Provide the (X, Y) coordinate of the cell's center where the given text is located.  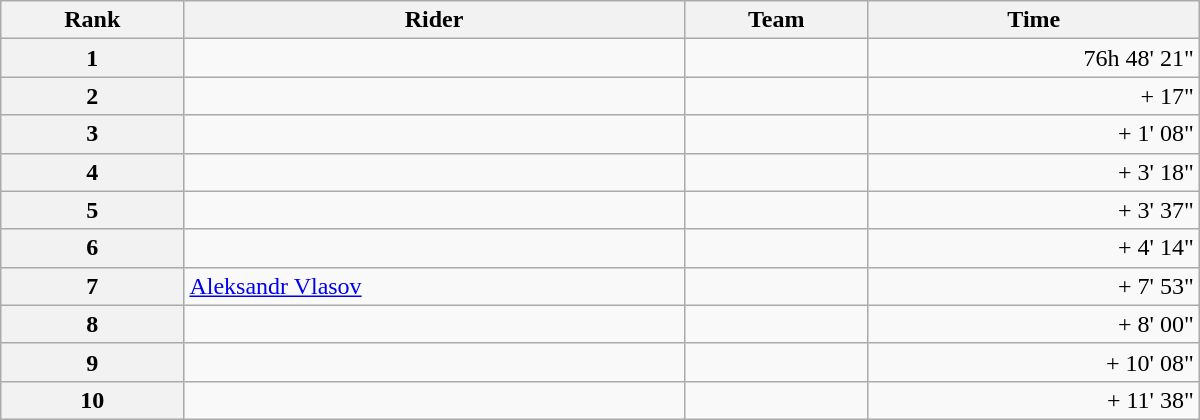
+ 3' 18" (1034, 172)
Aleksandr Vlasov (434, 286)
+ 7' 53" (1034, 286)
10 (92, 400)
2 (92, 96)
+ 8' 00" (1034, 324)
+ 1' 08" (1034, 134)
3 (92, 134)
8 (92, 324)
+ 4' 14" (1034, 248)
Team (776, 20)
9 (92, 362)
Rank (92, 20)
Rider (434, 20)
4 (92, 172)
5 (92, 210)
Time (1034, 20)
6 (92, 248)
+ 17" (1034, 96)
76h 48' 21" (1034, 58)
+ 10' 08" (1034, 362)
+ 3' 37" (1034, 210)
1 (92, 58)
+ 11' 38" (1034, 400)
7 (92, 286)
